For the text-containing cell, return its midpoint in [x, y] coordinate format. 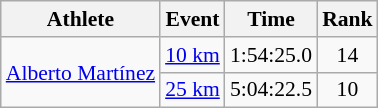
10 km [192, 55]
10 [348, 90]
Athlete [80, 19]
1:54:25.0 [271, 55]
5:04:22.5 [271, 90]
Time [271, 19]
25 km [192, 90]
Event [192, 19]
14 [348, 55]
Alberto Martínez [80, 72]
Rank [348, 19]
